Extract the (x, y) coordinate from the center of the cell holding the provided text.  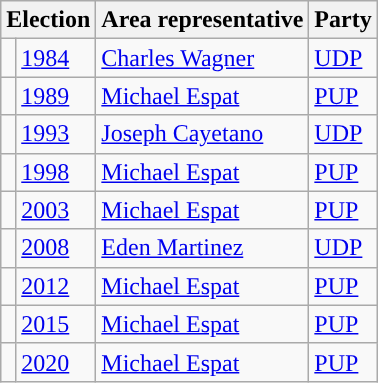
2003 (56, 210)
2008 (56, 248)
1998 (56, 172)
Area representative (202, 20)
Charles Wagner (202, 58)
Joseph Cayetano (202, 134)
Eden Martinez (202, 248)
Election (48, 20)
1989 (56, 96)
Party (343, 20)
2020 (56, 362)
1984 (56, 58)
2015 (56, 324)
1993 (56, 134)
2012 (56, 286)
